Provide the [X, Y] coordinate of the cell's center where the given text is located.  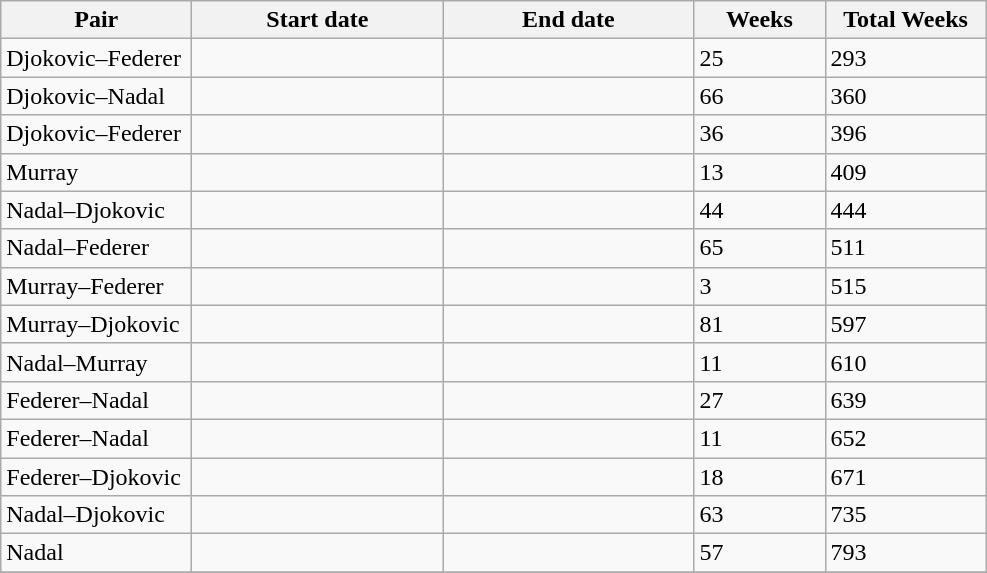
444 [906, 210]
57 [760, 553]
End date [568, 20]
Start date [318, 20]
793 [906, 553]
66 [760, 96]
36 [760, 134]
360 [906, 96]
Nadal–Murray [96, 362]
18 [760, 477]
44 [760, 210]
63 [760, 515]
511 [906, 248]
Murray–Djokovic [96, 324]
Total Weeks [906, 20]
735 [906, 515]
671 [906, 477]
81 [760, 324]
Murray [96, 172]
396 [906, 134]
652 [906, 438]
639 [906, 400]
Federer–Djokovic [96, 477]
Murray–Federer [96, 286]
515 [906, 286]
409 [906, 172]
Djokovic–Nadal [96, 96]
Nadal–Federer [96, 248]
597 [906, 324]
610 [906, 362]
Pair [96, 20]
3 [760, 286]
Nadal [96, 553]
25 [760, 58]
293 [906, 58]
27 [760, 400]
65 [760, 248]
Weeks [760, 20]
13 [760, 172]
